Provide the [X, Y] coordinate of the cell's center where the given text is located.  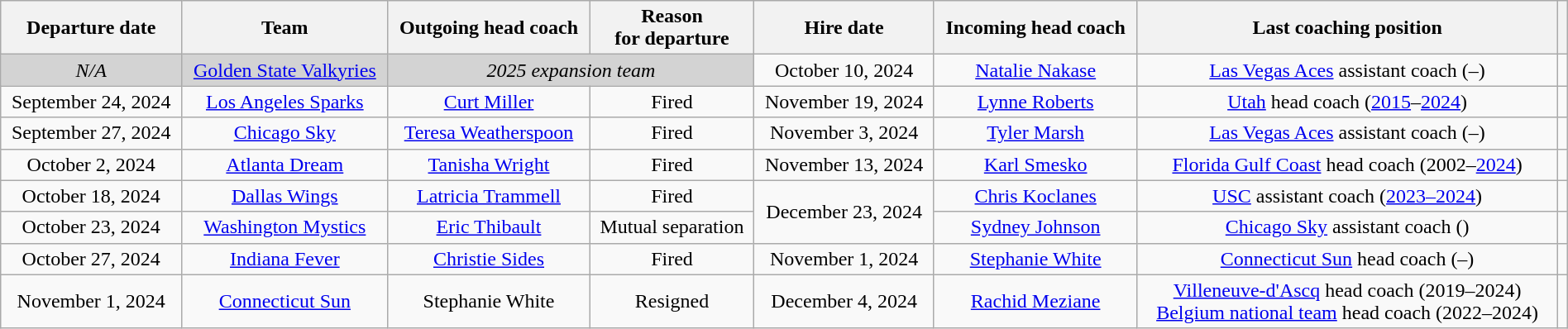
Reasonfor departure [672, 28]
Mutual separation [672, 227]
Last coaching position [1347, 28]
Connecticut Sun [284, 301]
Natalie Nakase [1035, 70]
Outgoing head coach [489, 28]
October 2, 2024 [91, 164]
Connecticut Sun head coach (–) [1347, 259]
Utah head coach (2015–2024) [1347, 102]
October 18, 2024 [91, 196]
September 24, 2024 [91, 102]
Tyler Marsh [1035, 133]
Incoming head coach [1035, 28]
October 27, 2024 [91, 259]
Sydney Johnson [1035, 227]
Chris Koclanes [1035, 196]
Rachid Meziane [1035, 301]
Tanisha Wright [489, 164]
December 23, 2024 [844, 212]
Florida Gulf Coast head coach (2002–2024) [1347, 164]
Teresa Weatherspoon [489, 133]
Chicago Sky [284, 133]
Resigned [672, 301]
October 23, 2024 [91, 227]
Atlanta Dream [284, 164]
N/A [91, 70]
November 13, 2024 [844, 164]
Dallas Wings [284, 196]
Indiana Fever [284, 259]
Team [284, 28]
2025 expansion team [571, 70]
Eric Thibault [489, 227]
Washington Mystics [284, 227]
Golden State Valkyries [284, 70]
September 27, 2024 [91, 133]
Christie Sides [489, 259]
Karl Smesko [1035, 164]
Lynne Roberts [1035, 102]
Curt Miller [489, 102]
Latricia Trammell [489, 196]
Chicago Sky assistant coach () [1347, 227]
November 19, 2024 [844, 102]
USC assistant coach (2023–2024) [1347, 196]
December 4, 2024 [844, 301]
Hire date [844, 28]
Departure date [91, 28]
Villeneuve-d'Ascq head coach (2019–2024)Belgium national team head coach (2022–2024) [1347, 301]
October 10, 2024 [844, 70]
Los Angeles Sparks [284, 102]
November 3, 2024 [844, 133]
